Determine the [X, Y] coordinate at the center of the cell enclosing the given text.  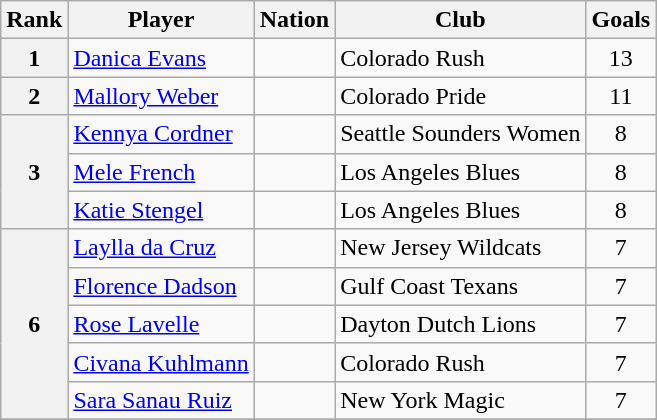
Civana Kuhlmann [161, 362]
Nation [294, 20]
6 [34, 324]
Rank [34, 20]
Club [460, 20]
1 [34, 58]
2 [34, 96]
Sara Sanau Ruiz [161, 400]
Katie Stengel [161, 210]
Dayton Dutch Lions [460, 324]
3 [34, 172]
Mele French [161, 172]
Goals [621, 20]
Gulf Coast Texans [460, 286]
11 [621, 96]
Kennya Cordner [161, 134]
Player [161, 20]
New York Magic [460, 400]
Colorado Pride [460, 96]
Rose Lavelle [161, 324]
Mallory Weber [161, 96]
Danica Evans [161, 58]
Laylla da Cruz [161, 248]
Florence Dadson [161, 286]
13 [621, 58]
Seattle Sounders Women [460, 134]
New Jersey Wildcats [460, 248]
